Scan for the cell matching the given text and deliver its [X, Y] coordinate at center. 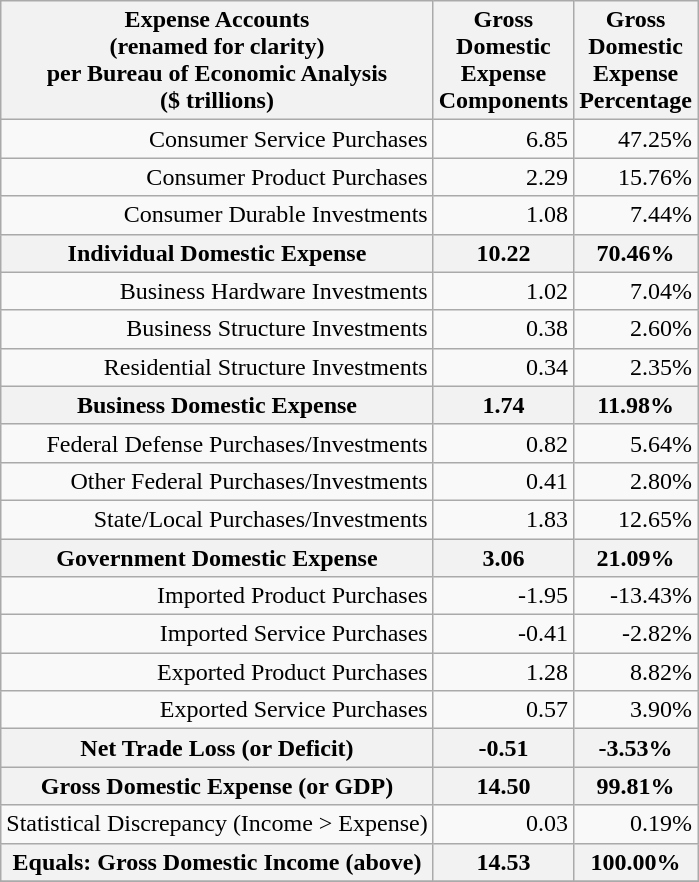
Expense Accounts(renamed for clarity)per Bureau of Economic Analysis($ trillions) [217, 60]
3.06 [503, 557]
1.08 [503, 215]
47.25% [636, 139]
Imported Product Purchases [217, 596]
-1.95 [503, 596]
0.34 [503, 367]
6.85 [503, 139]
7.04% [636, 291]
Individual Domestic Expense [217, 253]
1.02 [503, 291]
10.22 [503, 253]
Exported Service Purchases [217, 710]
3.90% [636, 710]
0.19% [636, 824]
-0.41 [503, 634]
5.64% [636, 443]
1.74 [503, 405]
0.41 [503, 481]
14.50 [503, 786]
GrossDomesticExpensePercentage [636, 60]
-13.43% [636, 596]
Imported Service Purchases [217, 634]
Federal Defense Purchases/Investments [217, 443]
1.28 [503, 672]
Business Structure Investments [217, 329]
2.29 [503, 177]
70.46% [636, 253]
Consumer Product Purchases [217, 177]
11.98% [636, 405]
Residential Structure Investments [217, 367]
0.82 [503, 443]
State/Local Purchases/Investments [217, 519]
7.44% [636, 215]
Consumer Service Purchases [217, 139]
1.83 [503, 519]
GrossDomesticExpenseComponents [503, 60]
0.03 [503, 824]
14.53 [503, 862]
12.65% [636, 519]
-0.51 [503, 748]
Business Hardware Investments [217, 291]
2.80% [636, 481]
Statistical Discrepancy (Income > Expense) [217, 824]
8.82% [636, 672]
Gross Domestic Expense (or GDP) [217, 786]
0.38 [503, 329]
15.76% [636, 177]
-2.82% [636, 634]
Net Trade Loss (or Deficit) [217, 748]
-3.53% [636, 748]
Government Domestic Expense [217, 557]
Business Domestic Expense [217, 405]
21.09% [636, 557]
99.81% [636, 786]
2.35% [636, 367]
Consumer Durable Investments [217, 215]
Exported Product Purchases [217, 672]
Other Federal Purchases/Investments [217, 481]
Equals: Gross Domestic Income (above) [217, 862]
100.00% [636, 862]
2.60% [636, 329]
0.57 [503, 710]
